Locate the cell with the specified text and output its (X, Y) center coordinate. 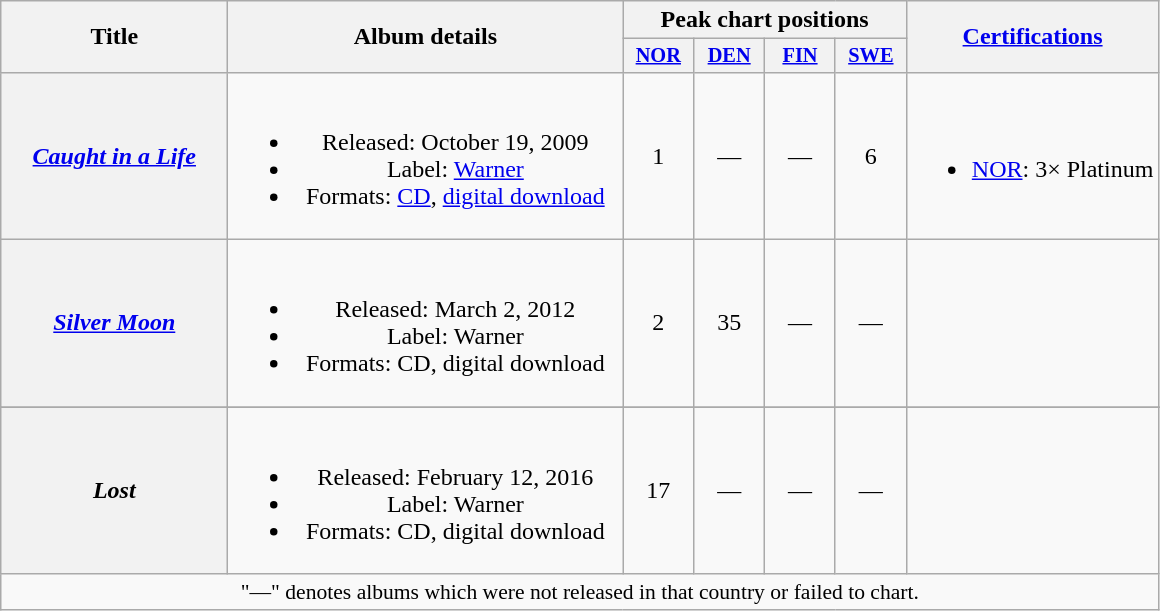
Silver Moon (114, 324)
17 (658, 490)
Released: March 2, 2012Label: WarnerFormats: CD, digital download (426, 324)
Title (114, 37)
Lost (114, 490)
Certifications (1032, 37)
Album details (426, 37)
DEN (730, 56)
35 (730, 324)
"—" denotes albums which were not released in that country or failed to chart. (580, 592)
SWE (870, 56)
NOR (658, 56)
FIN (800, 56)
1 (658, 156)
Released: October 19, 2009Label: WarnerFormats: CD, digital download (426, 156)
Caught in a Life (114, 156)
2 (658, 324)
6 (870, 156)
Released: February 12, 2016Label: WarnerFormats: CD, digital download (426, 490)
Peak chart positions (764, 20)
NOR: 3× Platinum (1032, 156)
